For the text-containing cell, return its midpoint in [x, y] coordinate format. 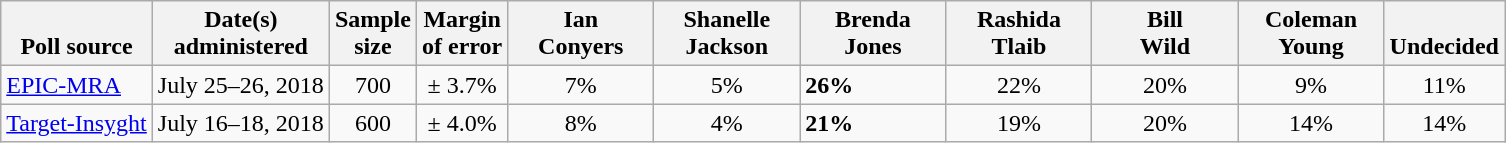
9% [1311, 85]
7% [581, 85]
Poll source [77, 34]
BrendaJones [873, 34]
600 [372, 123]
Samplesize [372, 34]
ColemanYoung [1311, 34]
Target-Insyght [77, 123]
± 4.0% [462, 123]
700 [372, 85]
21% [873, 123]
4% [727, 123]
ShanelleJackson [727, 34]
July 25–26, 2018 [240, 85]
IanConyers [581, 34]
26% [873, 85]
EPIC-MRA [77, 85]
BillWild [1165, 34]
5% [727, 85]
Date(s)administered [240, 34]
8% [581, 123]
22% [1019, 85]
July 16–18, 2018 [240, 123]
Undecided [1444, 34]
± 3.7% [462, 85]
Marginof error [462, 34]
19% [1019, 123]
11% [1444, 85]
RashidaTlaib [1019, 34]
